Provide the (X, Y) coordinate of the cell's center where the given text is located.  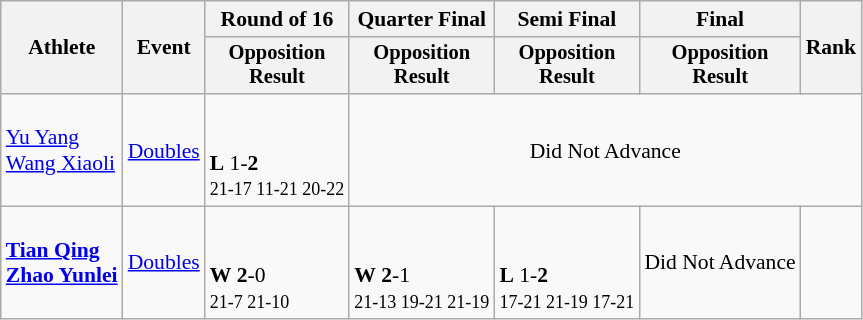
Yu YangWang Xiaoli (62, 150)
Tian QingZhao Yunlei (62, 263)
L 1-221-17 11-21 20-22 (277, 150)
Event (164, 48)
Quarter Final (422, 19)
Athlete (62, 48)
W 2-121-13 19-21 21-19 (422, 263)
L 1-217-21 21-19 17-21 (566, 263)
Final (720, 19)
Round of 16 (277, 19)
W 2-021-7 21-10 (277, 263)
Rank (832, 48)
Semi Final (566, 19)
